Return the [x, y] coordinate for the center point of the cell that contains the specified text.  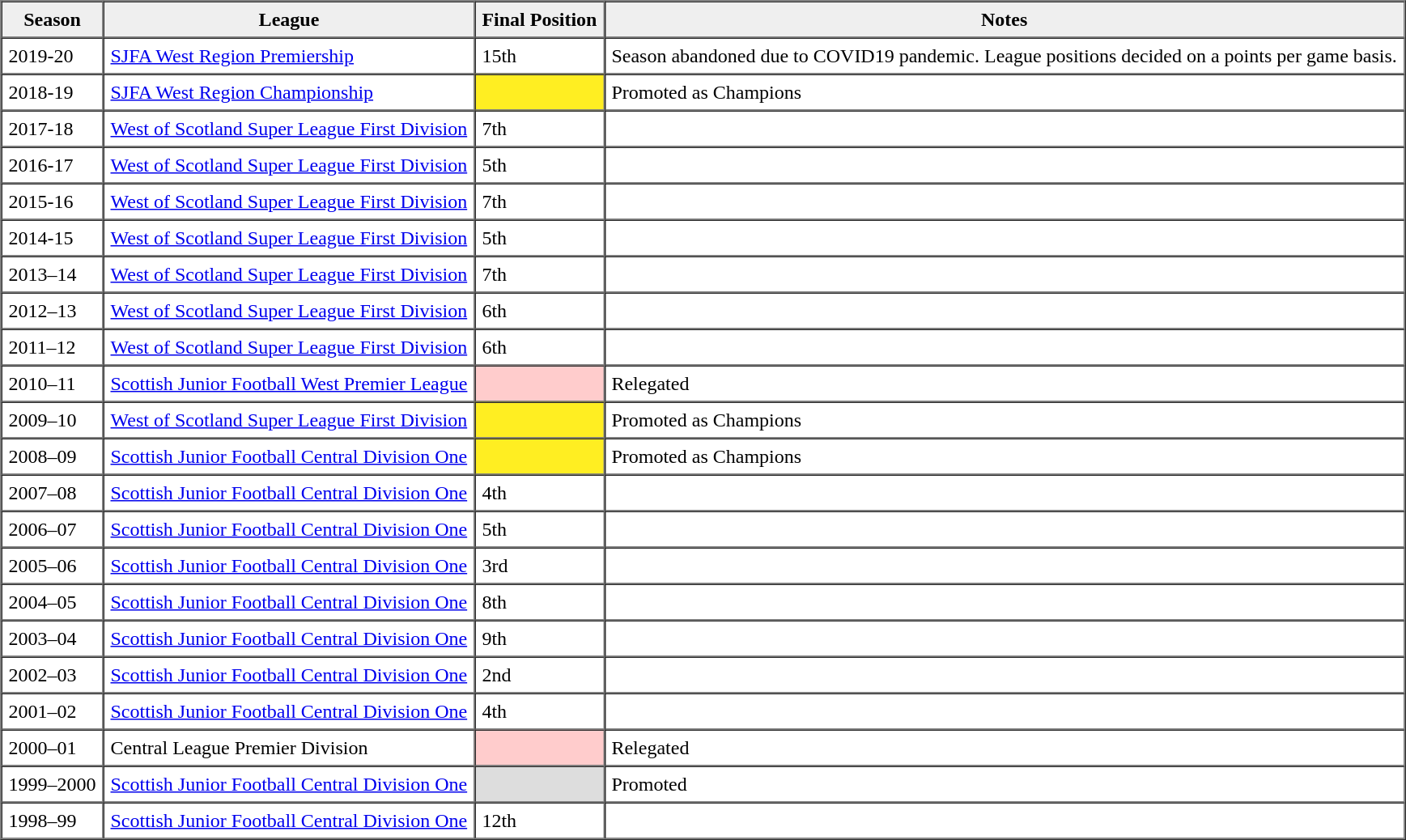
2004–05 [53, 602]
Central League Premier Division [290, 748]
15th [539, 55]
1999–2000 [53, 783]
Scottish Junior Football West Premier League [290, 384]
League [290, 19]
2008–09 [53, 456]
2019-20 [53, 55]
2nd [539, 675]
2014-15 [53, 238]
2006–07 [53, 529]
2009–10 [53, 419]
12th [539, 821]
2005–06 [53, 565]
Notes [1004, 19]
9th [539, 638]
3rd [539, 565]
2001–02 [53, 711]
2003–04 [53, 638]
Season abandoned due to COVID19 pandemic. League positions decided on a points per game basis. [1004, 55]
2018-19 [53, 92]
Promoted [1004, 783]
8th [539, 602]
Season [53, 19]
SJFA West Region Championship [290, 92]
SJFA West Region Premiership [290, 55]
2017-18 [53, 128]
2012–13 [53, 311]
2000–01 [53, 748]
2015-16 [53, 201]
2002–03 [53, 675]
1998–99 [53, 821]
2013–14 [53, 274]
2010–11 [53, 384]
2011–12 [53, 346]
Final Position [539, 19]
2007–08 [53, 492]
2016-17 [53, 165]
